Detect which cell encompasses the target text, then output its (X, Y) center coordinate. 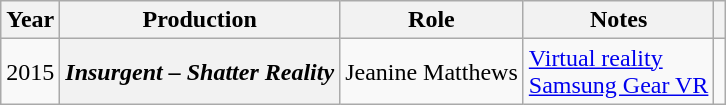
Notes (618, 20)
Production (200, 20)
Insurgent – Shatter Reality (200, 72)
2015 (30, 72)
Role (432, 20)
Jeanine Matthews (432, 72)
Virtual realitySamsung Gear VR (618, 72)
Year (30, 20)
